Output the [x, y] coordinate of the center of the cell containing the given text.  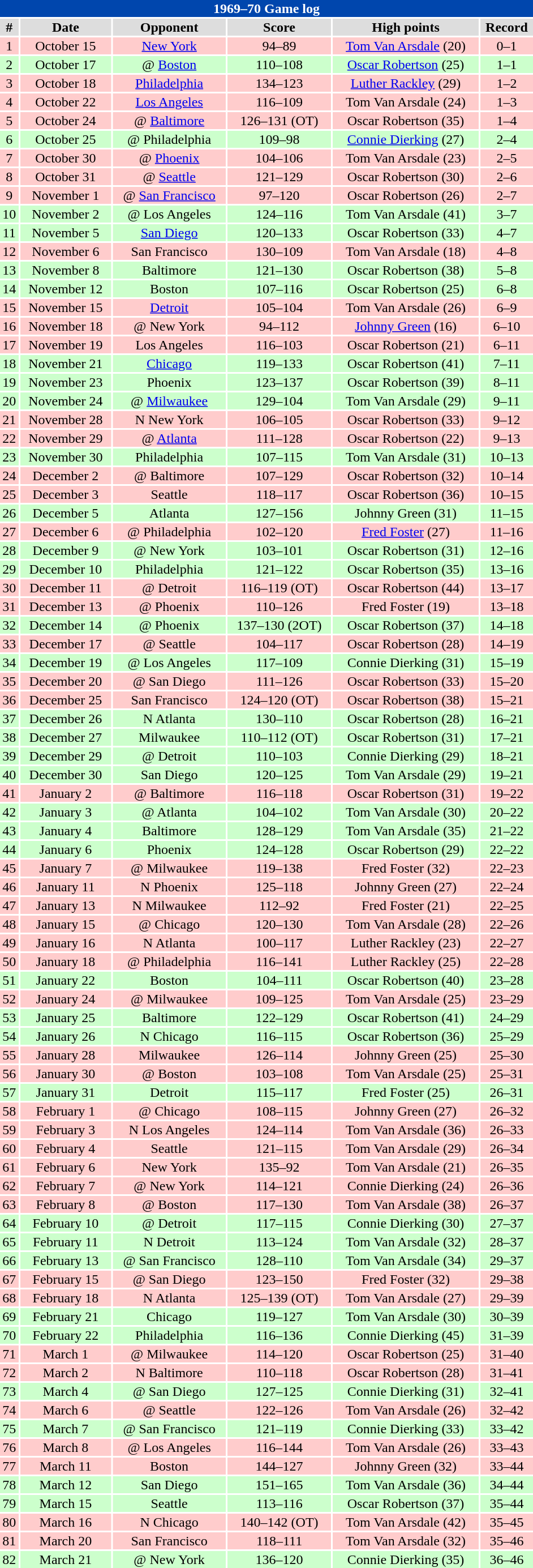
February 13 [66, 1261]
2–6 [507, 177]
71 [9, 1354]
February 4 [66, 1148]
January 31 [66, 1092]
70 [9, 1335]
34 [9, 663]
15–20 [507, 681]
Tom Van Arsdale (23) [406, 158]
49 [9, 943]
22–28 [507, 962]
March 4 [66, 1391]
118–117 [280, 494]
Johnny Green (32) [406, 1466]
121–119 [280, 1429]
Oscar Robertson (44) [406, 588]
1–2 [507, 83]
March 1 [66, 1354]
November 21 [66, 364]
103–101 [280, 550]
110–103 [280, 756]
December 14 [66, 625]
124–114 [280, 1130]
5 [9, 121]
10–14 [507, 476]
104–111 [280, 980]
31–41 [507, 1373]
3 [9, 83]
108–115 [280, 1111]
Tom Van Arsdale (31) [406, 457]
68 [9, 1298]
6 [9, 139]
12 [9, 251]
13–17 [507, 588]
February 15 [66, 1279]
21 [9, 420]
119–133 [280, 364]
134–123 [280, 83]
31–39 [507, 1335]
54 [9, 1036]
2–4 [507, 139]
52 [9, 999]
111–126 [280, 681]
February 6 [66, 1167]
November 6 [66, 251]
Tom Van Arsdale (24) [406, 102]
November 29 [66, 438]
Record [507, 27]
51 [9, 980]
107–116 [280, 289]
32 [9, 625]
Johnny Green (31) [406, 513]
26–33 [507, 1130]
30–39 [507, 1317]
53 [9, 1018]
48 [9, 924]
15–19 [507, 663]
January 16 [66, 943]
116–136 [280, 1335]
116–141 [280, 962]
Tom Van Arsdale (20) [406, 46]
32–42 [507, 1410]
122–129 [280, 1018]
8–11 [507, 382]
December 30 [66, 775]
124–128 [280, 849]
119–138 [280, 868]
2–7 [507, 195]
January 3 [66, 812]
4–7 [507, 233]
116–115 [280, 1036]
March 6 [66, 1410]
58 [9, 1111]
119–127 [280, 1317]
29–38 [507, 1279]
37 [9, 719]
Fred Foster (27) [406, 532]
Johnny Green (16) [406, 326]
4–8 [507, 251]
45 [9, 868]
3–7 [507, 214]
35–46 [507, 1541]
November 5 [66, 233]
22–26 [507, 924]
50 [9, 962]
56 [9, 1074]
Tom Van Arsdale (18) [406, 251]
123–137 [280, 382]
125–118 [280, 887]
72 [9, 1373]
January 25 [66, 1018]
80 [9, 1522]
26–32 [507, 1111]
26–34 [507, 1148]
9 [9, 195]
38 [9, 737]
25–29 [507, 1036]
104–106 [280, 158]
2–5 [507, 158]
7 [9, 158]
January 6 [66, 849]
106–105 [280, 420]
61 [9, 1167]
December 6 [66, 532]
October 22 [66, 102]
High points [406, 27]
Tom Van Arsdale (42) [406, 1522]
33–43 [507, 1447]
120–133 [280, 233]
February 3 [66, 1130]
78 [9, 1485]
117–130 [280, 1204]
January 18 [66, 962]
January 24 [66, 999]
1969–70 Game log [266, 8]
10–15 [507, 494]
40 [9, 775]
January 30 [66, 1074]
22–22 [507, 849]
151–165 [280, 1485]
Luther Rackley (29) [406, 83]
February 22 [66, 1335]
6–11 [507, 345]
126–114 [280, 1055]
33–44 [507, 1466]
73 [9, 1391]
Johnny Green (25) [406, 1055]
114–120 [280, 1354]
121–122 [280, 569]
22–24 [507, 887]
Oscar Robertson (26) [406, 195]
October 30 [66, 158]
13–16 [507, 569]
69 [9, 1317]
December 13 [66, 606]
57 [9, 1092]
22 [9, 438]
67 [9, 1279]
33–42 [507, 1429]
128–110 [280, 1261]
60 [9, 1148]
97–120 [280, 195]
November 1 [66, 195]
January 11 [66, 887]
117–115 [280, 1223]
116–119 (OT) [280, 588]
November 8 [66, 270]
29 [9, 569]
104–102 [280, 812]
Luther Rackley (25) [406, 962]
October 31 [66, 177]
Tom Van Arsdale (38) [406, 1204]
94–112 [280, 326]
Atlanta [169, 513]
Fred Foster (21) [406, 905]
13–18 [507, 606]
46 [9, 887]
1–4 [507, 121]
118–111 [280, 1541]
5–8 [507, 270]
15 [9, 307]
March 12 [66, 1485]
November 18 [66, 326]
47 [9, 905]
28–37 [507, 1242]
14–19 [507, 644]
Oscar Robertson (21) [406, 345]
75 [9, 1429]
36 [9, 700]
23–28 [507, 980]
November 15 [66, 307]
140–142 (OT) [280, 1522]
December 5 [66, 513]
Connie Dierking (33) [406, 1429]
March 11 [66, 1466]
111–128 [280, 438]
126–131 (OT) [280, 121]
30 [9, 588]
December 27 [66, 737]
121–130 [280, 270]
64 [9, 1223]
March 7 [66, 1429]
Fred Foster (19) [406, 606]
March 20 [66, 1541]
82 [9, 1560]
103–108 [280, 1074]
128–129 [280, 831]
25–30 [507, 1055]
Tom Van Arsdale (35) [406, 831]
125–139 (OT) [280, 1298]
107–115 [280, 457]
121–115 [280, 1148]
124–116 [280, 214]
104–117 [280, 644]
22–23 [507, 868]
114–121 [280, 1186]
Oscar Robertson (40) [406, 980]
66 [9, 1261]
120–125 [280, 775]
N Detroit [169, 1242]
31–40 [507, 1354]
December 26 [66, 719]
123–150 [280, 1279]
32–41 [507, 1391]
Connie Dierking (24) [406, 1186]
Oscar Robertson (39) [406, 382]
1–3 [507, 102]
November 30 [66, 457]
112–92 [280, 905]
19–21 [507, 775]
28 [9, 550]
117–109 [280, 663]
65 [9, 1242]
18–21 [507, 756]
January 28 [66, 1055]
105–104 [280, 307]
43 [9, 831]
35 [9, 681]
137–130 (2OT) [280, 625]
81 [9, 1541]
109–98 [280, 139]
November 28 [66, 420]
109–125 [280, 999]
20–22 [507, 812]
116–118 [280, 793]
9–12 [507, 420]
34–44 [507, 1485]
116–109 [280, 102]
21–22 [507, 831]
136–120 [280, 1560]
January 22 [66, 980]
October 25 [66, 139]
19 [9, 382]
January 26 [66, 1036]
11–15 [507, 513]
124–120 (OT) [280, 700]
14 [9, 289]
102–120 [280, 532]
9–13 [507, 438]
6–8 [507, 289]
# [9, 27]
Score [280, 27]
11–16 [507, 532]
26–31 [507, 1092]
12–16 [507, 550]
Oscar Robertson (29) [406, 849]
March 16 [66, 1522]
20 [9, 401]
October 17 [66, 65]
December 3 [66, 494]
116–103 [280, 345]
November 19 [66, 345]
Tom Van Arsdale (21) [406, 1167]
January 2 [66, 793]
November 2 [66, 214]
2 [9, 65]
N Baltimore [169, 1373]
October 18 [66, 83]
15–21 [507, 700]
39 [9, 756]
62 [9, 1186]
19–22 [507, 793]
Connie Dierking (35) [406, 1560]
63 [9, 1204]
N Milwaukee [169, 905]
December 9 [66, 550]
29–39 [507, 1298]
122–126 [280, 1410]
22–25 [507, 905]
110–108 [280, 65]
Date [66, 27]
100–117 [280, 943]
17 [9, 345]
February 18 [66, 1298]
24–29 [507, 1018]
February 7 [66, 1186]
113–124 [280, 1242]
March 8 [66, 1447]
December 2 [66, 476]
79 [9, 1503]
Tom Van Arsdale (27) [406, 1298]
113–116 [280, 1503]
110–126 [280, 606]
December 25 [66, 700]
Oscar Robertson (32) [406, 476]
26–36 [507, 1186]
February 11 [66, 1242]
10 [9, 214]
Connie Dierking (45) [406, 1335]
N Los Angeles [169, 1130]
25 [9, 494]
Opponent [169, 27]
Oscar Robertson (30) [406, 177]
44 [9, 849]
115–117 [280, 1092]
26–37 [507, 1204]
13 [9, 270]
130–109 [280, 251]
17–21 [507, 737]
23 [9, 457]
October 24 [66, 121]
Connie Dierking (29) [406, 756]
Oscar Robertson (22) [406, 438]
January 15 [66, 924]
120–130 [280, 924]
144–127 [280, 1466]
January 4 [66, 831]
26 [9, 513]
121–129 [280, 177]
23–29 [507, 999]
December 20 [66, 681]
March 15 [66, 1503]
Tom Van Arsdale (34) [406, 1261]
55 [9, 1055]
127–125 [280, 1391]
127–156 [280, 513]
N New York [169, 420]
November 12 [66, 289]
December 11 [66, 588]
135–92 [280, 1167]
33 [9, 644]
Connie Dierking (30) [406, 1223]
10–13 [507, 457]
Tom Van Arsdale (28) [406, 924]
Fred Foster (25) [406, 1092]
74 [9, 1410]
7–11 [507, 364]
November 23 [66, 382]
1 [9, 46]
27–37 [507, 1223]
March 2 [66, 1373]
4 [9, 102]
9–11 [507, 401]
October 15 [66, 46]
February 8 [66, 1204]
42 [9, 812]
110–118 [280, 1373]
129–104 [280, 401]
February 10 [66, 1223]
December 19 [66, 663]
8 [9, 177]
130–110 [280, 719]
March 21 [66, 1560]
1–1 [507, 65]
December 29 [66, 756]
6–9 [507, 307]
Tom Van Arsdale (41) [406, 214]
18 [9, 364]
77 [9, 1466]
116–144 [280, 1447]
Luther Rackley (23) [406, 943]
59 [9, 1130]
35–45 [507, 1522]
36–46 [507, 1560]
35–44 [507, 1503]
16 [9, 326]
January 7 [66, 868]
February 1 [66, 1111]
25–31 [507, 1074]
16–21 [507, 719]
76 [9, 1447]
December 17 [66, 644]
N Phoenix [169, 887]
6–10 [507, 326]
22–27 [507, 943]
24 [9, 476]
Connie Dierking (27) [406, 139]
29–37 [507, 1261]
0–1 [507, 46]
94–89 [280, 46]
November 24 [66, 401]
41 [9, 793]
26–35 [507, 1167]
February 21 [66, 1317]
31 [9, 606]
14–18 [507, 625]
110–112 (OT) [280, 737]
107–129 [280, 476]
January 13 [66, 905]
11 [9, 233]
27 [9, 532]
December 10 [66, 569]
